Find where the given text appears and provide that cell's center as [x, y] coordinate. 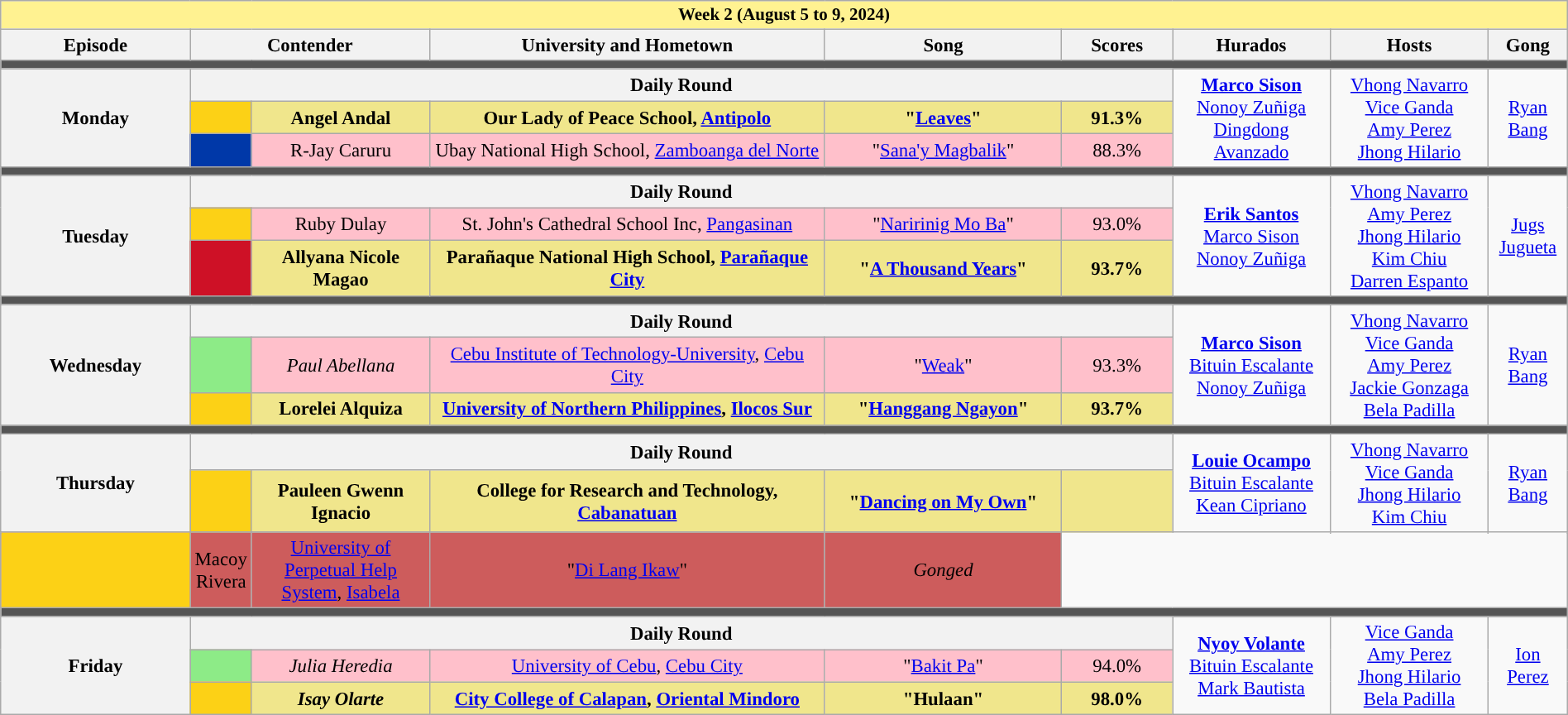
"Weak" [943, 366]
"Hanggang Ngayon" [943, 409]
93.3% [1117, 366]
Ion Perez [1528, 665]
Ruby Dulay [341, 223]
"Di Lang Ikaw" [628, 570]
Macoy Rivera [221, 570]
Julia Heredia [341, 666]
"Dancing on My Own" [943, 501]
Vhong NavarroAmy PerezJhong HilarioKim ChiuDarren Espanto [1409, 236]
Vice GandaAmy PerezJhong HilarioBela Padilla [1409, 665]
Vhong NavarroVice GandaAmy PerezJackie GonzagaBela Padilla [1409, 365]
University of Perpetual Help System, Isabela [341, 570]
Our Lady of Peace School, Antipolo [628, 118]
Song [943, 45]
Cebu Institute of Technology-University, Cebu City [628, 366]
R-Jay Caruru [341, 151]
College for Research and Technology, Cabanatuan [628, 501]
Monday [96, 118]
Allyana Nicole Magao [341, 268]
St. John's Cathedral School Inc, Pangasinan [628, 223]
Episode [96, 45]
Hosts [1409, 45]
Lorelei Alquiza [341, 409]
Gong [1528, 45]
Marco SisonBituin EscalanteNonoy Zuñiga [1252, 365]
Paul Abellana [341, 366]
91.3% [1117, 118]
Friday [96, 665]
Week 2 (August 5 to 9, 2024) [784, 15]
Ubay National High School, Zamboanga del Norte [628, 151]
Hurados [1252, 45]
Louie OcampoBituin EscalanteKean Cipriano [1252, 483]
City College of Calapan, Oriental Mindoro [628, 698]
Pauleen Gwenn Ignacio [341, 501]
"Sana'y Magbalik" [943, 151]
University and Hometown [628, 45]
University of Cebu, Cebu City [628, 666]
Jugs Jugueta [1528, 236]
"Bakit Pa" [943, 666]
Angel Andal [341, 118]
93.0% [1117, 223]
Isay Olarte [341, 698]
Tuesday [96, 236]
Erik SantosMarco SisonNonoy Zuñiga [1252, 236]
98.0% [1117, 698]
Parañaque National High School, Parañaque City [628, 268]
Scores [1117, 45]
Gonged [943, 570]
Vhong NavarroVice GandaAmy PerezJhong Hilario [1409, 118]
Wednesday [96, 365]
University of Northern Philippines, Ilocos Sur [628, 409]
Vhong NavarroVice GandaJhong HilarioKim Chiu [1409, 483]
88.3% [1117, 151]
94.0% [1117, 666]
Marco SisonNonoy ZuñigaDingdong Avanzado [1252, 118]
Nyoy VolanteBituin EscalanteMark Bautista [1252, 665]
Contender [310, 45]
Thursday [96, 483]
"Hulaan" [943, 698]
"Naririnig Mo Ba" [943, 223]
"A Thousand Years" [943, 268]
"Leaves" [943, 118]
